Provide the (X, Y) coordinate of the cell's center where the given text is located.  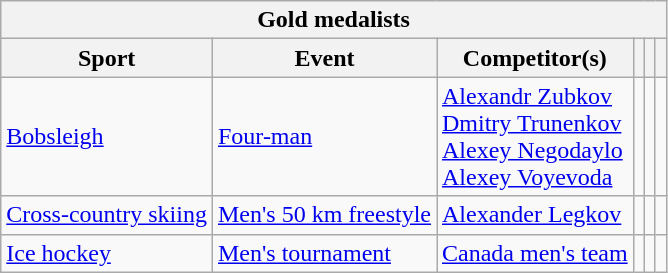
Cross-country skiing (107, 215)
Bobsleigh (107, 136)
Four-man (324, 136)
Gold medalists (334, 20)
Ice hockey (107, 253)
Men's 50 km freestyle (324, 215)
Men's tournament (324, 253)
Competitor(s) (534, 58)
Sport (107, 58)
Alexander Legkov (534, 215)
Canada men's team (534, 253)
Event (324, 58)
Alexandr ZubkovDmitry TrunenkovAlexey NegodayloAlexey Voyevoda (534, 136)
